Capture the cell that displays the provided text and extract its (x, y) central coordinate. 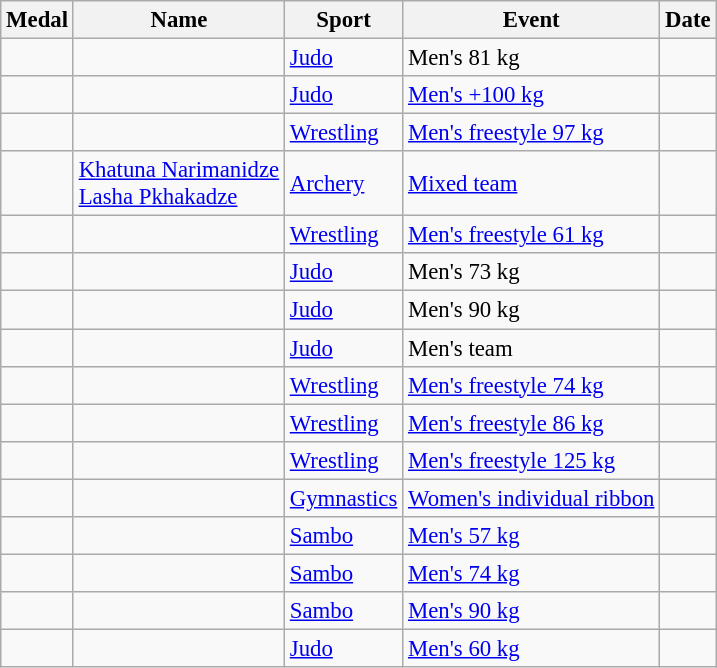
Men's freestyle 61 kg (532, 235)
Event (532, 20)
Men's 74 kg (532, 573)
Medal (38, 20)
Men's freestyle 97 kg (532, 133)
Men's freestyle 125 kg (532, 460)
Gymnastics (343, 498)
Women's individual ribbon (532, 498)
Men's freestyle 74 kg (532, 385)
Name (178, 20)
Khatuna Narimanidze Lasha Pkhakadze (178, 184)
Men's +100 kg (532, 95)
Men's team (532, 348)
Mixed team (532, 184)
Men's 57 kg (532, 536)
Men's freestyle 86 kg (532, 423)
Date (688, 20)
Men's 81 kg (532, 58)
Archery (343, 184)
Men's 73 kg (532, 273)
Men's 60 kg (532, 648)
Sport (343, 20)
